Provide the [X, Y] coordinate of the cell's center where the given text is located.  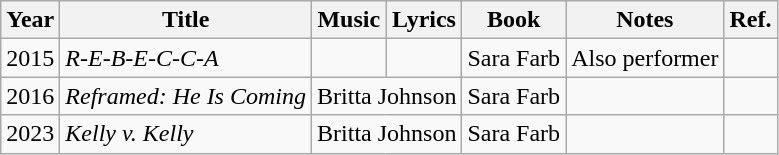
Title [186, 20]
Kelly v. Kelly [186, 134]
Notes [645, 20]
Book [514, 20]
R-E-B-E-C-C-A [186, 58]
Music [350, 20]
Ref. [750, 20]
Reframed: He Is Coming [186, 96]
Lyrics [424, 20]
2015 [30, 58]
Year [30, 20]
2016 [30, 96]
2023 [30, 134]
Also performer [645, 58]
